Determine the (x, y) coordinate at the center of the cell enclosing the given text.  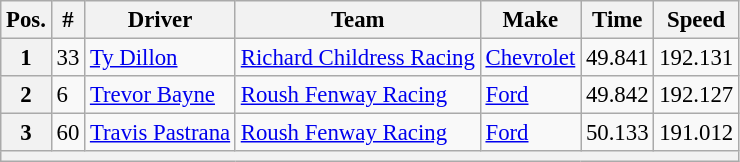
Trevor Bayne (160, 95)
1 (26, 58)
# (68, 20)
49.841 (618, 58)
Pos. (26, 20)
192.127 (696, 95)
Make (530, 20)
192.131 (696, 58)
191.012 (696, 133)
Ty Dillon (160, 58)
6 (68, 95)
Time (618, 20)
2 (26, 95)
Driver (160, 20)
60 (68, 133)
Chevrolet (530, 58)
Richard Childress Racing (358, 58)
33 (68, 58)
Team (358, 20)
3 (26, 133)
Travis Pastrana (160, 133)
Speed (696, 20)
49.842 (618, 95)
50.133 (618, 133)
